Find where the given text appears and provide that cell's center as [X, Y] coordinate. 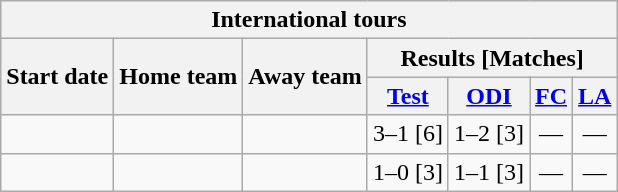
International tours [309, 20]
Home team [178, 77]
1–2 [3] [488, 134]
LA [595, 96]
FC [552, 96]
Test [408, 96]
3–1 [6] [408, 134]
Start date [58, 77]
1–0 [3] [408, 172]
Results [Matches] [492, 58]
Away team [306, 77]
1–1 [3] [488, 172]
ODI [488, 96]
